Return the [x, y] coordinate for the center point of the cell that contains the specified text.  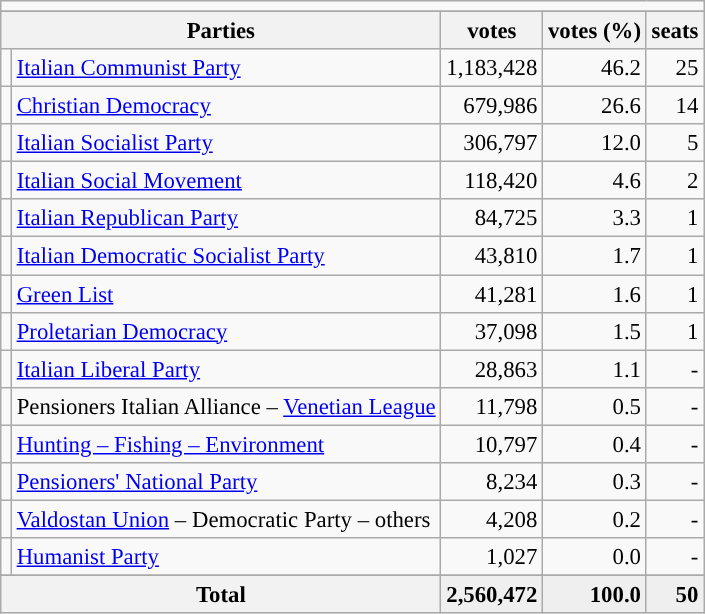
4.6 [595, 181]
37,098 [492, 331]
41,281 [492, 294]
votes [492, 31]
Italian Democratic Socialist Party [226, 256]
25 [674, 68]
1.7 [595, 256]
2 [674, 181]
11,798 [492, 406]
0.2 [595, 519]
Italian Social Movement [226, 181]
2,560,472 [492, 594]
1.5 [595, 331]
Total [221, 594]
Italian Republican Party [226, 219]
1,183,428 [492, 68]
votes (%) [595, 31]
1.1 [595, 369]
46.2 [595, 68]
8,234 [492, 482]
12.0 [595, 143]
28,863 [492, 369]
Hunting – Fishing – Environment [226, 444]
4,208 [492, 519]
43,810 [492, 256]
Humanist Party [226, 557]
Valdostan Union – Democratic Party – others [226, 519]
Proletarian Democracy [226, 331]
118,420 [492, 181]
0.3 [595, 482]
0.5 [595, 406]
14 [674, 106]
679,986 [492, 106]
seats [674, 31]
1,027 [492, 557]
26.6 [595, 106]
100.0 [595, 594]
50 [674, 594]
Italian Socialist Party [226, 143]
Pensioners Italian Alliance – Venetian League [226, 406]
3.3 [595, 219]
Christian Democracy [226, 106]
306,797 [492, 143]
Parties [221, 31]
Green List [226, 294]
Italian Liberal Party [226, 369]
5 [674, 143]
84,725 [492, 219]
1.6 [595, 294]
10,797 [492, 444]
0.0 [595, 557]
0.4 [595, 444]
Pensioners' National Party [226, 482]
Italian Communist Party [226, 68]
